Detect which cell encompasses the target text, then output its (x, y) center coordinate. 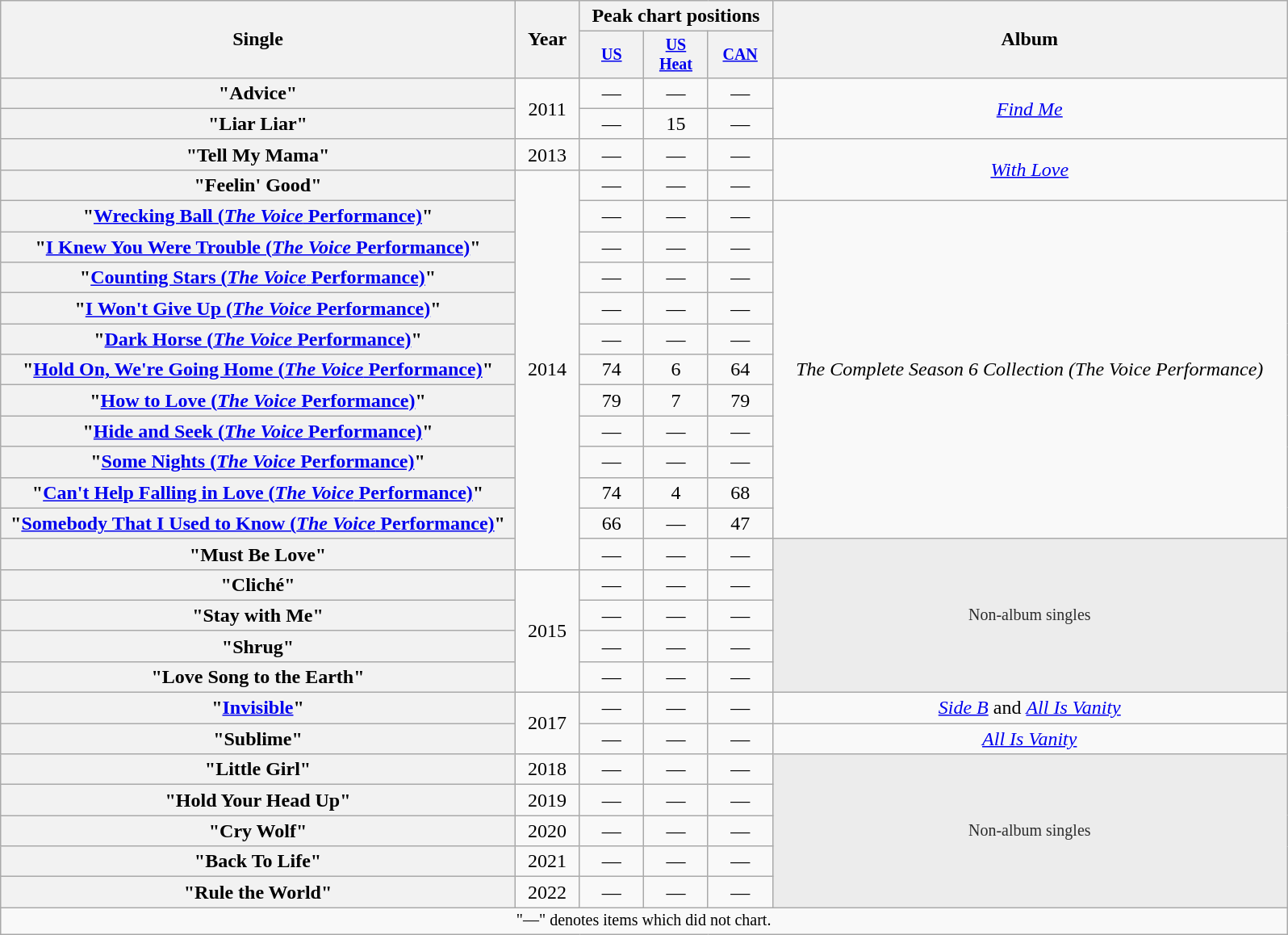
"Can't Help Falling in Love (The Voice Performance)" (258, 493)
Album (1030, 40)
"Dark Horse (The Voice Performance)" (258, 339)
"Back To Life" (258, 862)
"Love Song to the Earth" (258, 677)
"Counting Stars (The Voice Performance)" (258, 278)
2011 (547, 108)
Peak chart positions (676, 16)
66 (612, 523)
"How to Love (The Voice Performance)" (258, 400)
Single (258, 40)
2017 (547, 723)
"Must Be Love" (258, 554)
"Wrecking Ball (The Voice Performance)" (258, 216)
"Somebody That I Used to Know (The Voice Performance)" (258, 523)
"Hold On, We're Going Home (The Voice Performance)" (258, 370)
2022 (547, 892)
"Advice" (258, 93)
2018 (547, 769)
"Little Girl" (258, 769)
2019 (547, 800)
"Tell My Mama" (258, 154)
CAN (740, 55)
With Love (1030, 170)
"Rule the World" (258, 892)
"Stay with Me" (258, 615)
"Invisible" (258, 708)
4 (676, 493)
"Hold Your Head Up" (258, 800)
7 (676, 400)
64 (740, 370)
"—" denotes items which did not chart. (644, 920)
Side B and All Is Vanity (1030, 708)
"Shrug" (258, 646)
6 (676, 370)
"Liar Liar" (258, 124)
2021 (547, 862)
2015 (547, 631)
USHeat (676, 55)
2013 (547, 154)
"Sublime" (258, 739)
"Cry Wolf" (258, 831)
Find Me (1030, 108)
The Complete Season 6 Collection (The Voice Performance) (1030, 370)
"Cliché" (258, 585)
"Hide and Seek (The Voice Performance)" (258, 431)
US (612, 55)
"I Knew You Were Trouble (The Voice Performance)" (258, 247)
Year (547, 40)
2020 (547, 831)
68 (740, 493)
2014 (547, 370)
All Is Vanity (1030, 739)
"Feelin' Good" (258, 185)
15 (676, 124)
47 (740, 523)
"I Won't Give Up (The Voice Performance)" (258, 308)
"Some Nights (The Voice Performance)" (258, 462)
